Find where the given text appears and provide that cell's center as [x, y] coordinate. 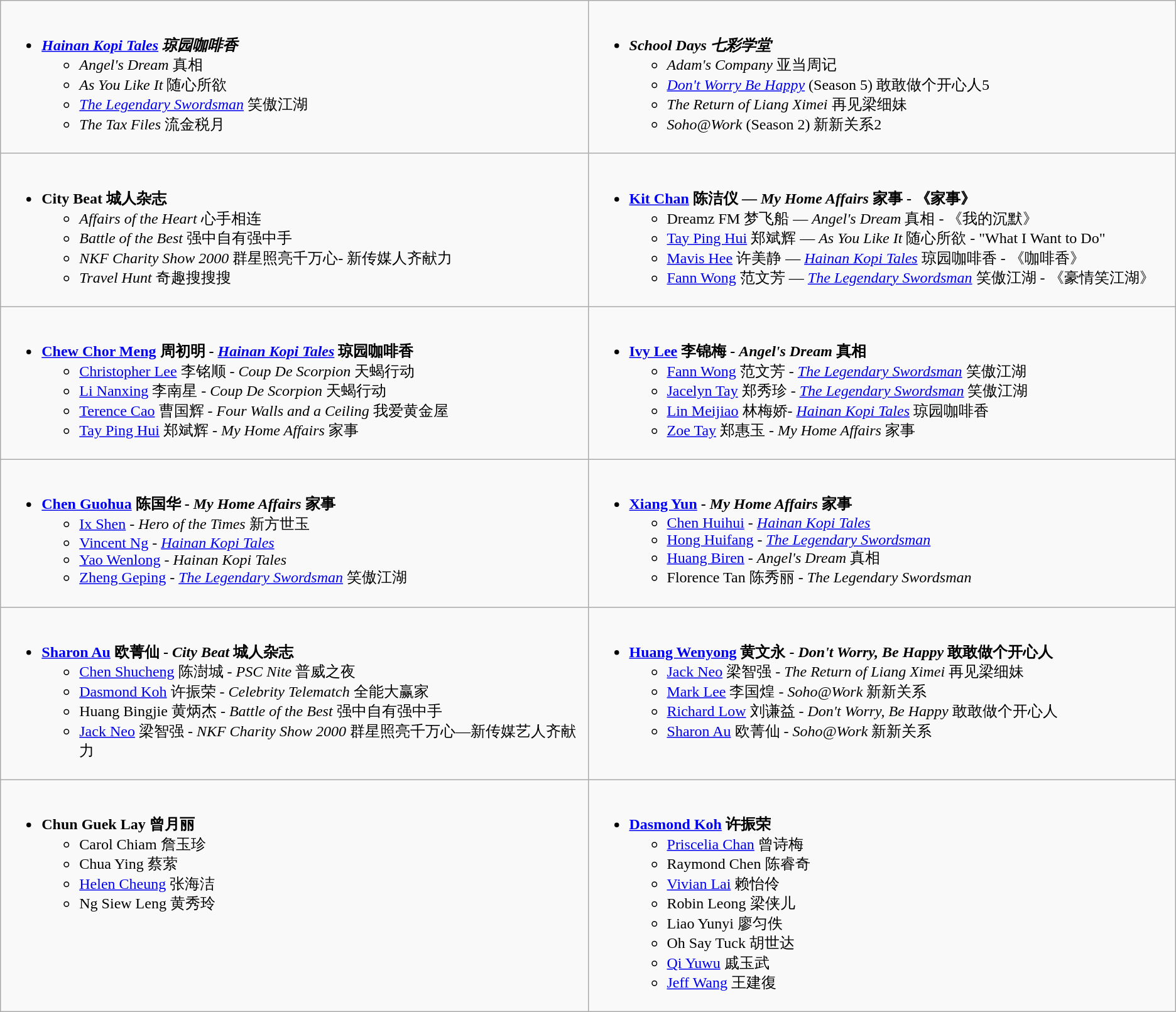
Hainan Kopi Tales 琼园咖啡香Angel's Dream 真相As You Like It 随心所欲The Legendary Swordsman 笑傲江湖The Tax Files 流金税月 [294, 77]
Dasmond Koh 许振荣Priscelia Chan 曾诗梅Raymond Chen 陈睿奇Vivian Lai 赖怡伶Robin Leong 梁侠儿Liao Yunyi 廖匀佚Oh Say Tuck 胡世达Qi Yuwu 戚玉武Jeff Wang 王建復 [882, 896]
City Beat 城人杂志 Affairs of the Heart 心手相连Battle of the Best 强中自有强中手NKF Charity Show 2000 群星照亮千万心- 新传媒人齐献力Travel Hunt 奇趣搜搜搜 [294, 230]
School Days 七彩学堂Adam's Company 亚当周记Don't Worry Be Happy (Season 5) 敢敢做个开心人5The Return of Liang Ximei 再见梁细妹Soho@Work (Season 2) 新新关系2 [882, 77]
Chun Guek Lay 曾月丽 Carol Chiam 詹玉珍Chua Ying 蔡萦Helen Cheung 张海洁Ng Siew Leng 黄秀玲 [294, 896]
